Scan for the cell matching the given text and deliver its (X, Y) coordinate at center. 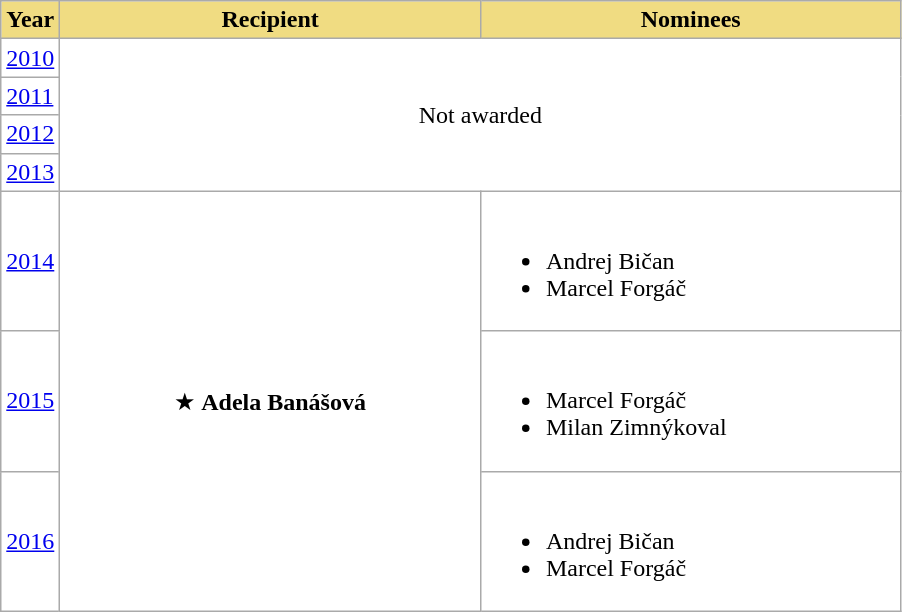
Year (30, 20)
2012 (30, 134)
2015 (30, 401)
2013 (30, 172)
Not awarded (480, 115)
Recipient (270, 20)
Marcel ForgáčMilan Zimnýkoval (690, 401)
2014 (30, 261)
Nominees (690, 20)
2016 (30, 541)
★ Adela Banášová (270, 401)
2011 (30, 96)
2010 (30, 58)
